Extract the [x, y] coordinate from the center of the cell holding the provided text.  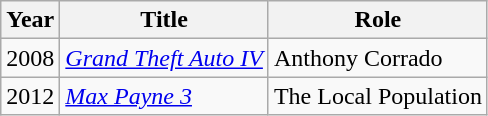
Anthony Corrado [378, 58]
Grand Theft Auto IV [164, 58]
Title [164, 20]
Year [30, 20]
The Local Population [378, 96]
Max Payne 3 [164, 96]
Role [378, 20]
2008 [30, 58]
2012 [30, 96]
